Extract the [x, y] coordinate from the center of the cell holding the provided text.  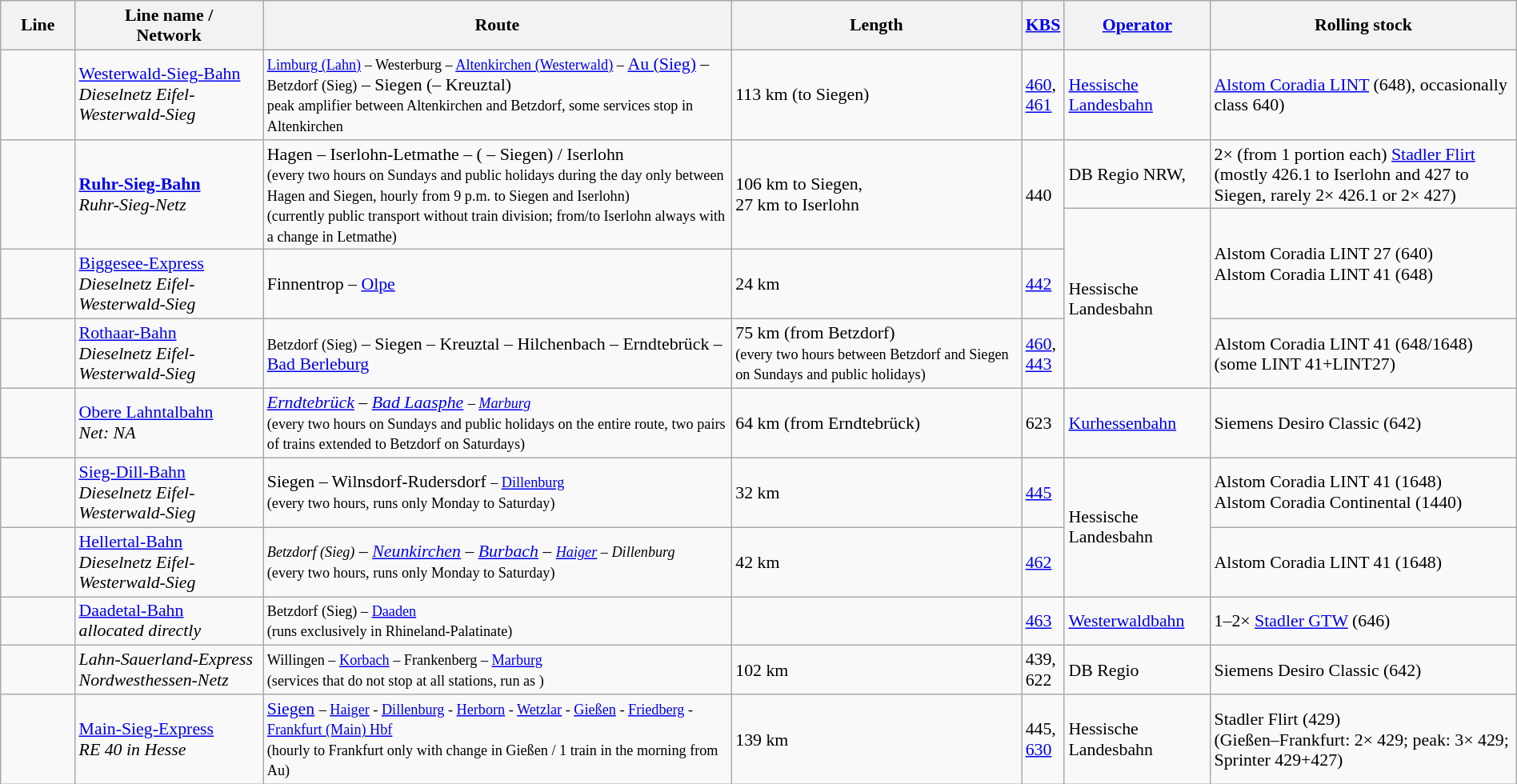
139 km [876, 738]
Betzdorf (Sieg) – Siegen – Kreuztal – Hilchenbach – Erndtebrück – Bad Berleburg [498, 354]
439,622 [1043, 669]
DB Regio NRW, [1137, 174]
623 [1043, 422]
Betzdorf (Sieg) – Daaden(runs exclusively in Rhineland-Palatinate) [498, 621]
Alstom Coradia LINT (648), occasionally class 640) [1363, 94]
Main-Sieg-Express RE 40 in Hesse [168, 738]
Obere Lahntalbahn Net: NA [168, 422]
106 km to Siegen,27 km to Iserlohn [876, 194]
32 km [876, 493]
Finnentrop – Olpe [498, 283]
Alstom Coradia LINT 41 (1648)Alstom Coradia Continental (1440) [1363, 493]
Rolling stock [1363, 24]
445, 630 [1043, 738]
Stadler Flirt (429)(Gießen–Frankfurt: 2× 429; peak: 3× 429; Sprinter 429+427) [1363, 738]
Line [38, 24]
Alstom Coradia LINT 27 (640)Alstom Coradia LINT 41 (648) [1363, 263]
Sieg-Dill-BahnDieselnetz Eifel-Westerwald-Sieg [168, 493]
64 km (from Erndtebrück) [876, 422]
2× (from 1 portion each) Stadler Flirt(mostly 426.1 to Iserlohn and 427 to Siegen, rarely 2× 426.1 or 2× 427) [1363, 174]
Length [876, 24]
Alstom Coradia LINT 41 (1648) [1363, 562]
113 km (to Siegen) [876, 94]
Alstom Coradia LINT 41 (648/1648)(some LINT 41+LINT27) [1363, 354]
Operator [1137, 24]
Ruhr-Sieg-BahnRuhr-Sieg-Netz [168, 194]
460, 461 [1043, 94]
Lahn-Sauerland-ExpressNordwesthessen-Netz [168, 669]
42 km [876, 562]
Daadetal-Bahn allocated directly [168, 621]
Line name /Network [168, 24]
1–2× Stadler GTW (646) [1363, 621]
24 km [876, 283]
DB Regio [1137, 669]
460, 443 [1043, 354]
Westerwald-Sieg-BahnDieselnetz Eifel-Westerwald-Sieg [168, 94]
102 km [876, 669]
Siegen – Wilnsdorf-Rudersdorf – Dillenburg(every two hours, runs only Monday to Saturday) [498, 493]
Route [498, 24]
445 [1043, 493]
75 km (from Betzdorf)(every two hours between Betzdorf and Siegen on Sundays and public holidays) [876, 354]
463 [1043, 621]
Kurhessenbahn [1137, 422]
440 [1043, 194]
Rothaar-BahnDieselnetz Eifel-Westerwald-Sieg [168, 354]
Westerwaldbahn [1137, 621]
462 [1043, 562]
Hellertal-BahnDieselnetz Eifel-Westerwald-Sieg [168, 562]
Biggesee-ExpressDieselnetz Eifel-Westerwald-Sieg [168, 283]
Betzdorf (Sieg) – Neunkirchen – Burbach – Haiger – Dillenburg(every two hours, runs only Monday to Saturday) [498, 562]
442 [1043, 283]
KBS [1043, 24]
Willingen – Korbach – Frankenberg – Marburg(services that do not stop at all stations, run as ) [498, 669]
